Identify which cell holds the provided text, then report its (X, Y) central coordinate. 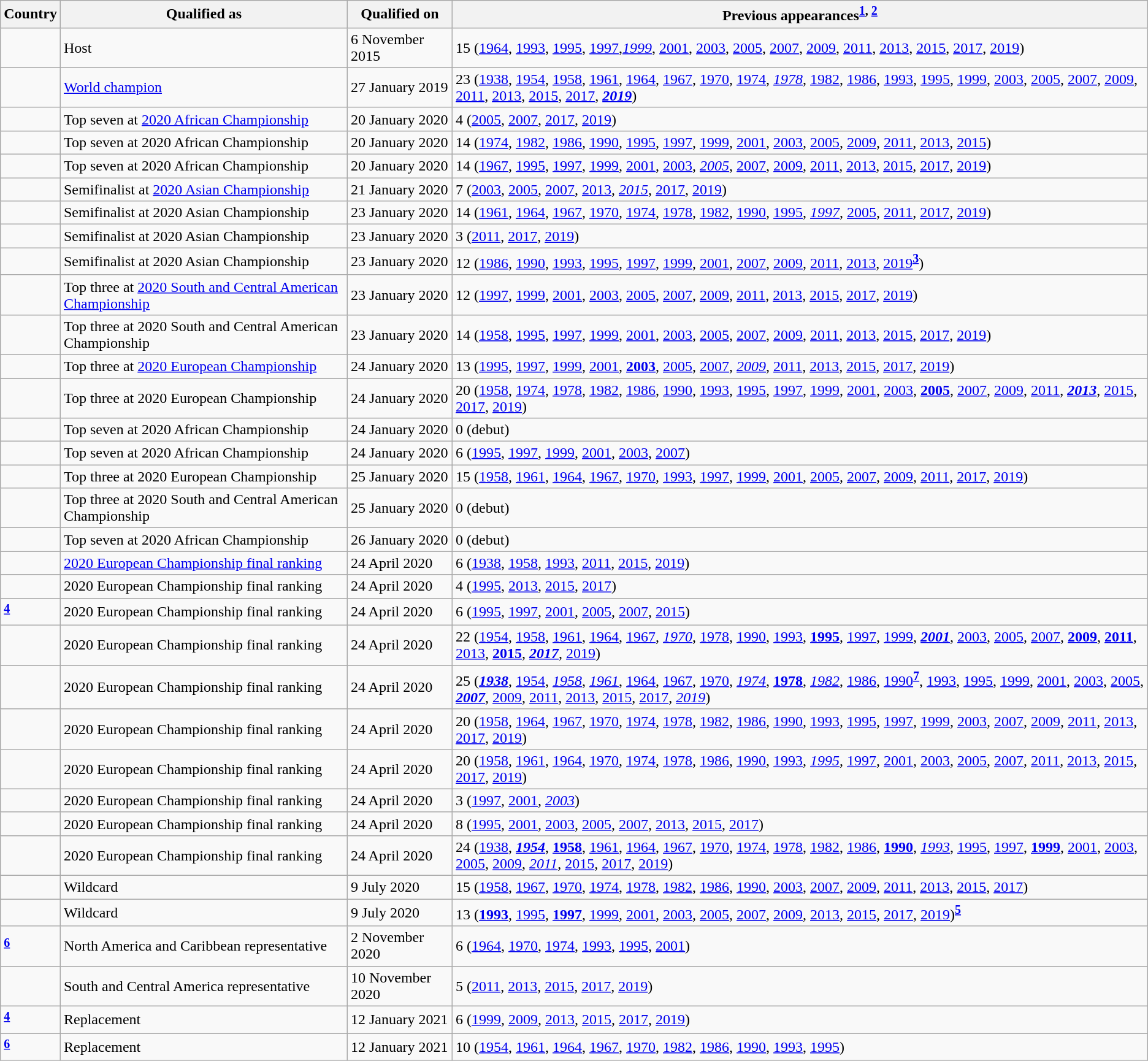
14 (1961, 1964, 1967, 1970, 1974, 1978, 1982, 1990, 1995, 1997, 2005, 2011, 2017, 2019) (800, 213)
North America and Caribbean representative (204, 946)
6 November 2015 (400, 48)
20 (1958, 1974, 1978, 1982, 1986, 1990, 1993, 1995, 1997, 1999, 2001, 2003, 2005, 2007, 2009, 2011, 2013, 2015, 2017, 2019) (800, 399)
10 November 2020 (400, 986)
20 (1958, 1964, 1967, 1970, 1974, 1978, 1982, 1986, 1990, 1993, 1995, 1997, 1999, 2003, 2007, 2009, 2011, 2013, 2017, 2019) (800, 729)
26 January 2020 (400, 540)
6 (1995, 1997, 2001, 2005, 2007, 2015) (800, 612)
Country (31, 15)
6 (1999, 2009, 2013, 2015, 2017, 2019) (800, 1019)
4 (1995, 2013, 2015, 2017) (800, 586)
6 (1964, 1970, 1974, 1993, 1995, 2001) (800, 946)
Previous appearances1, 2 (800, 15)
15 (1964, 1993, 1995, 1997,1999, 2001, 2003, 2005, 2007, 2009, 2011, 2013, 2015, 2017, 2019) (800, 48)
15 (1958, 1961, 1964, 1967, 1970, 1993, 1997, 1999, 2001, 2005, 2007, 2009, 2011, 2017, 2019) (800, 477)
13 (1995, 1997, 1999, 2001, 2003, 2005, 2007, 2009, 2011, 2013, 2015, 2017, 2019) (800, 366)
23 (1938, 1954, 1958, 1961, 1964, 1967, 1970, 1974, 1978, 1982, 1986, 1993, 1995, 1999, 2003, 2005, 2007, 2009, 2011, 2013, 2015, 2017, 2019) (800, 87)
22 (1954, 1958, 1961, 1964, 1967, 1970, 1978, 1990, 1993, 1995, 1997, 1999, 2001, 2003, 2005, 2007, 2009, 2011, 2013, 2015, 2017, 2019) (800, 645)
14 (1958, 1995, 1997, 1999, 2001, 2003, 2005, 2007, 2009, 2011, 2013, 2015, 2017, 2019) (800, 335)
3 (2011, 2017, 2019) (800, 236)
3 (1997, 2001, 2003) (800, 800)
6 (1938, 1958, 1993, 2011, 2015, 2019) (800, 563)
Qualified as (204, 15)
2 November 2020 (400, 946)
Host (204, 48)
12 (1986, 1990, 1993, 1995, 1997, 1999, 2001, 2007, 2009, 2011, 2013, 20193) (800, 261)
10 (1954, 1961, 1964, 1967, 1970, 1982, 1986, 1990, 1993, 1995) (800, 1048)
4 (2005, 2007, 2017, 2019) (800, 119)
13 (1993, 1995, 1997, 1999, 2001, 2003, 2005, 2007, 2009, 2013, 2015, 2017, 2019)5 (800, 913)
Qualified on (400, 15)
24 (1938, 1954, 1958, 1961, 1964, 1967, 1970, 1974, 1978, 1982, 1986, 1990, 1993, 1995, 1997, 1999, 2001, 2003, 2005, 2009, 2011, 2015, 2017, 2019) (800, 855)
15 (1958, 1967, 1970, 1974, 1978, 1982, 1986, 1990, 2003, 2007, 2009, 2011, 2013, 2015, 2017) (800, 887)
6 (1995, 1997, 1999, 2001, 2003, 2007) (800, 453)
14 (1974, 1982, 1986, 1990, 1995, 1997, 1999, 2001, 2003, 2005, 2009, 2011, 2013, 2015) (800, 142)
20 (1958, 1961, 1964, 1970, 1974, 1978, 1986, 1990, 1993, 1995, 1997, 2001, 2003, 2005, 2007, 2011, 2013, 2015, 2017, 2019) (800, 769)
27 January 2019 (400, 87)
21 January 2020 (400, 190)
World champion (204, 87)
8 (1995, 2001, 2003, 2005, 2007, 2013, 2015, 2017) (800, 824)
14 (1967, 1995, 1997, 1999, 2001, 2003, 2005, 2007, 2009, 2011, 2013, 2015, 2017, 2019) (800, 166)
5 (2011, 2013, 2015, 2017, 2019) (800, 986)
South and Central America representative (204, 986)
7 (2003, 2005, 2007, 2013, 2015, 2017, 2019) (800, 190)
12 (1997, 1999, 2001, 2003, 2005, 2007, 2009, 2011, 2013, 2015, 2017, 2019) (800, 294)
